Capture the cell that displays the provided text and extract its [X, Y] central coordinate. 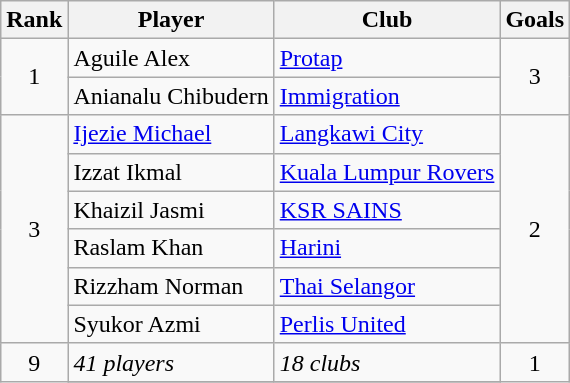
Khaizil Jasmi [171, 210]
Thai Selangor [387, 286]
Perlis United [387, 324]
9 [34, 362]
2 [535, 229]
Anianalu Chibudern [171, 96]
Goals [535, 20]
Aguile Alex [171, 58]
Protap [387, 58]
Rizzham Norman [171, 286]
41 players [171, 362]
Club [387, 20]
Langkawi City [387, 134]
Kuala Lumpur Rovers [387, 172]
Player [171, 20]
Harini [387, 248]
Ijezie Michael [171, 134]
Izzat Ikmal [171, 172]
Immigration [387, 96]
Rank [34, 20]
18 clubs [387, 362]
KSR SAINS [387, 210]
Raslam Khan [171, 248]
Syukor Azmi [171, 324]
